Locate the cell with the specified text and output its [X, Y] center coordinate. 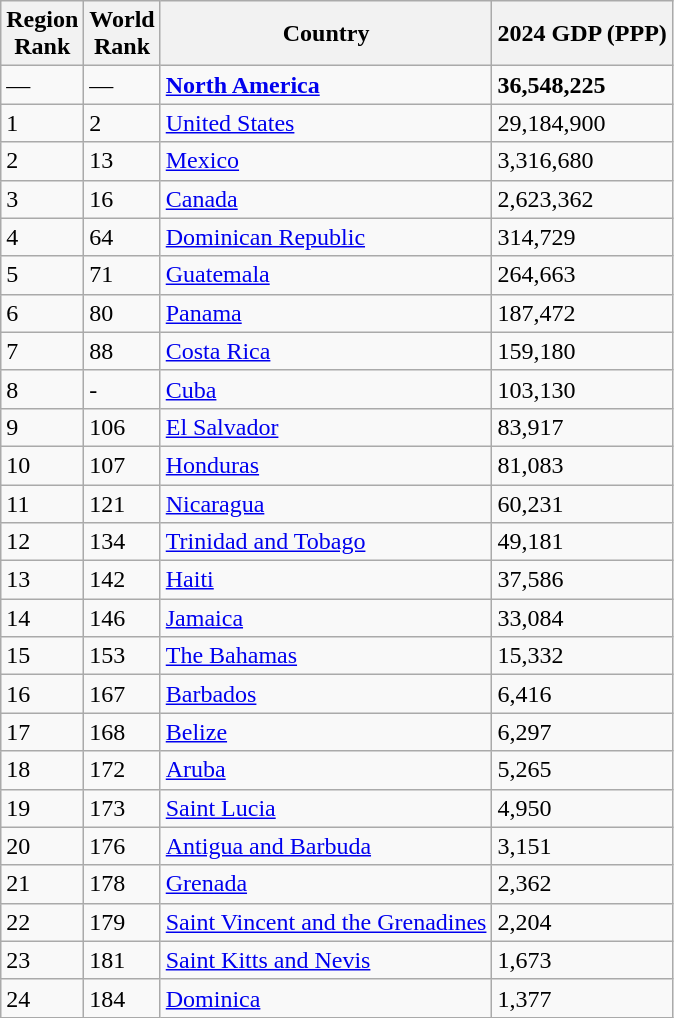
83,917 [582, 427]
Dominican Republic [326, 237]
37,586 [582, 580]
RegionRank [42, 34]
The Bahamas [326, 656]
Jamaica [326, 618]
Saint Kitts and Nevis [326, 960]
3,316,680 [582, 161]
Country [326, 34]
3,151 [582, 846]
1 [42, 123]
103,130 [582, 389]
264,663 [582, 275]
WorldRank [122, 34]
146 [122, 618]
142 [122, 580]
Dominica [326, 998]
88 [122, 351]
153 [122, 656]
Aruba [326, 770]
4,950 [582, 808]
Honduras [326, 465]
10 [42, 465]
71 [122, 275]
22 [42, 922]
15,332 [582, 656]
5,265 [582, 770]
Saint Vincent and the Grenadines [326, 922]
23 [42, 960]
Haiti [326, 580]
Trinidad and Tobago [326, 542]
107 [122, 465]
Belize [326, 732]
2,623,362 [582, 199]
Antigua and Barbuda [326, 846]
6,297 [582, 732]
24 [42, 998]
6,416 [582, 694]
El Salvador [326, 427]
18 [42, 770]
172 [122, 770]
2024 GDP (PPP) [582, 34]
173 [122, 808]
60,231 [582, 503]
Guatemala [326, 275]
9 [42, 427]
- [122, 389]
1,673 [582, 960]
Panama [326, 313]
14 [42, 618]
36,548,225 [582, 85]
Saint Lucia [326, 808]
Nicaragua [326, 503]
6 [42, 313]
Grenada [326, 884]
179 [122, 922]
1,377 [582, 998]
33,084 [582, 618]
314,729 [582, 237]
80 [122, 313]
7 [42, 351]
21 [42, 884]
2,204 [582, 922]
81,083 [582, 465]
Costa Rica [326, 351]
3 [42, 199]
19 [42, 808]
184 [122, 998]
United States [326, 123]
167 [122, 694]
64 [122, 237]
11 [42, 503]
17 [42, 732]
159,180 [582, 351]
29,184,900 [582, 123]
Barbados [326, 694]
8 [42, 389]
12 [42, 542]
Canada [326, 199]
15 [42, 656]
187,472 [582, 313]
4 [42, 237]
2,362 [582, 884]
20 [42, 846]
178 [122, 884]
134 [122, 542]
49,181 [582, 542]
168 [122, 732]
176 [122, 846]
5 [42, 275]
North America [326, 85]
181 [122, 960]
106 [122, 427]
Cuba [326, 389]
Mexico [326, 161]
121 [122, 503]
